For the text-containing cell, return its midpoint in (X, Y) coordinate format. 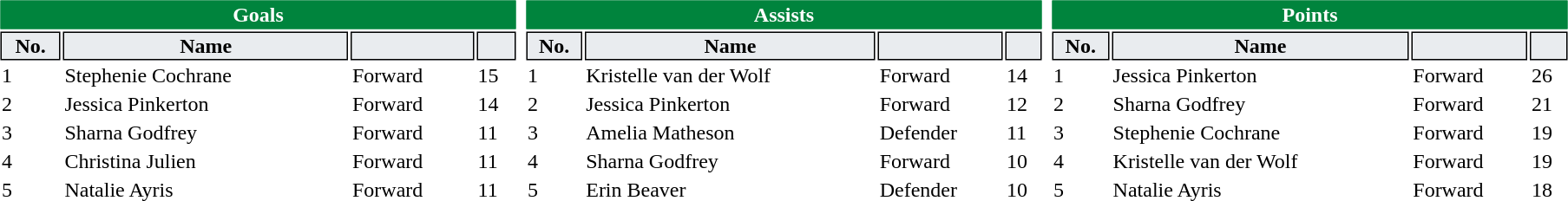
Assists (784, 14)
10 (1023, 162)
Amelia Matheson (731, 133)
Goals (258, 14)
12 (1023, 105)
Points (1309, 14)
21 (1550, 105)
26 (1550, 75)
Christina Julien (207, 162)
15 (496, 75)
Defender (941, 133)
